Capture the cell that displays the provided text and extract its (X, Y) central coordinate. 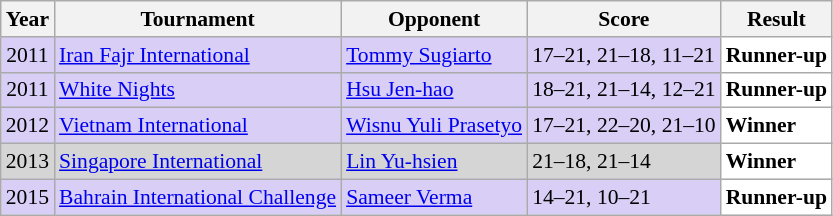
Iran Fajr International (198, 55)
Hsu Jen-hao (434, 90)
17–21, 21–18, 11–21 (624, 55)
2013 (28, 162)
Vietnam International (198, 126)
Wisnu Yuli Prasetyo (434, 126)
Result (776, 19)
Singapore International (198, 162)
Tournament (198, 19)
2012 (28, 126)
Sameer Verma (434, 197)
Year (28, 19)
White Nights (198, 90)
14–21, 10–21 (624, 197)
Lin Yu-hsien (434, 162)
2015 (28, 197)
Bahrain International Challenge (198, 197)
21–18, 21–14 (624, 162)
Score (624, 19)
17–21, 22–20, 21–10 (624, 126)
18–21, 21–14, 12–21 (624, 90)
Tommy Sugiarto (434, 55)
Opponent (434, 19)
